Find where the given text appears and provide that cell's center as (X, Y) coordinate. 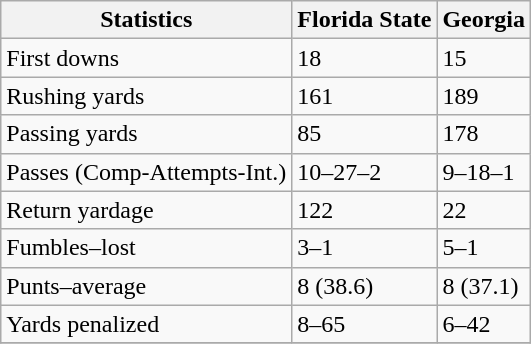
161 (364, 96)
Rushing yards (146, 96)
5–1 (484, 248)
122 (364, 210)
Return yardage (146, 210)
9–18–1 (484, 172)
6–42 (484, 324)
15 (484, 58)
8 (38.6) (364, 286)
8 (37.1) (484, 286)
178 (484, 134)
10–27–2 (364, 172)
3–1 (364, 248)
Passes (Comp-Attempts-Int.) (146, 172)
Punts–average (146, 286)
First downs (146, 58)
Georgia (484, 20)
Statistics (146, 20)
Fumbles–lost (146, 248)
18 (364, 58)
85 (364, 134)
Florida State (364, 20)
22 (484, 210)
189 (484, 96)
Passing yards (146, 134)
8–65 (364, 324)
Yards penalized (146, 324)
